Return the [x, y] coordinate for the center point of the cell that contains the specified text.  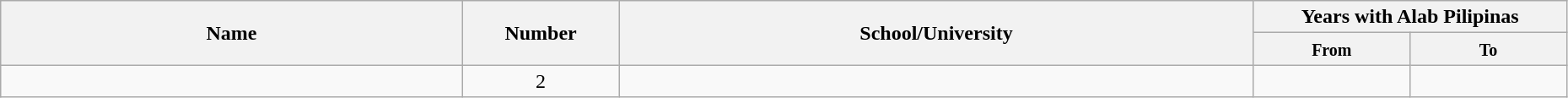
2 [541, 81]
School/University [936, 33]
Name [232, 33]
Number [541, 33]
To [1489, 49]
Years with Alab Pilipinas [1410, 17]
From [1332, 49]
